Detect which cell encompasses the target text, then output its [x, y] center coordinate. 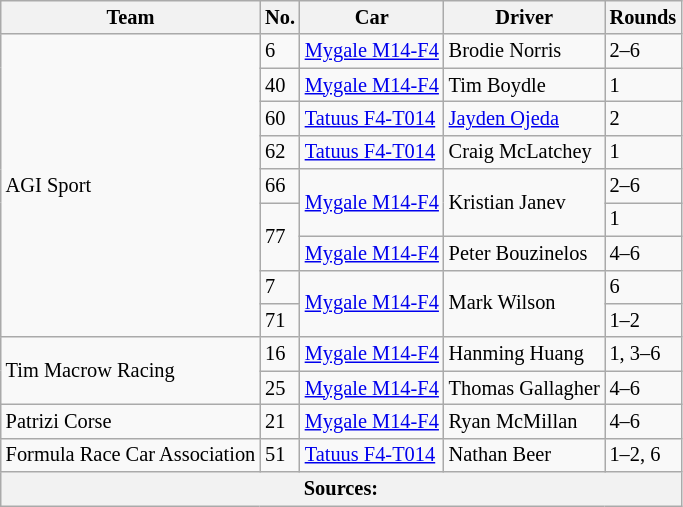
1, 3–6 [644, 354]
66 [280, 186]
Formula Race Car Association [130, 455]
Patrizi Corse [130, 421]
Thomas Gallagher [524, 388]
No. [280, 17]
Brodie Norris [524, 51]
2 [644, 118]
Sources: [341, 489]
Tim Boydle [524, 85]
Team [130, 17]
Rounds [644, 17]
Driver [524, 17]
Peter Bouzinelos [524, 253]
Mark Wilson [524, 304]
25 [280, 388]
7 [280, 287]
51 [280, 455]
Kristian Janev [524, 202]
Jayden Ojeda [524, 118]
Hanming Huang [524, 354]
16 [280, 354]
Ryan McMillan [524, 421]
1–2, 6 [644, 455]
62 [280, 152]
21 [280, 421]
71 [280, 320]
60 [280, 118]
Car [372, 17]
AGI Sport [130, 186]
Craig McLatchey [524, 152]
77 [280, 236]
40 [280, 85]
Tim Macrow Racing [130, 370]
Nathan Beer [524, 455]
1–2 [644, 320]
